Pinpoint the cell where the given text exists, returning its [x, y] midpoint coordinate. 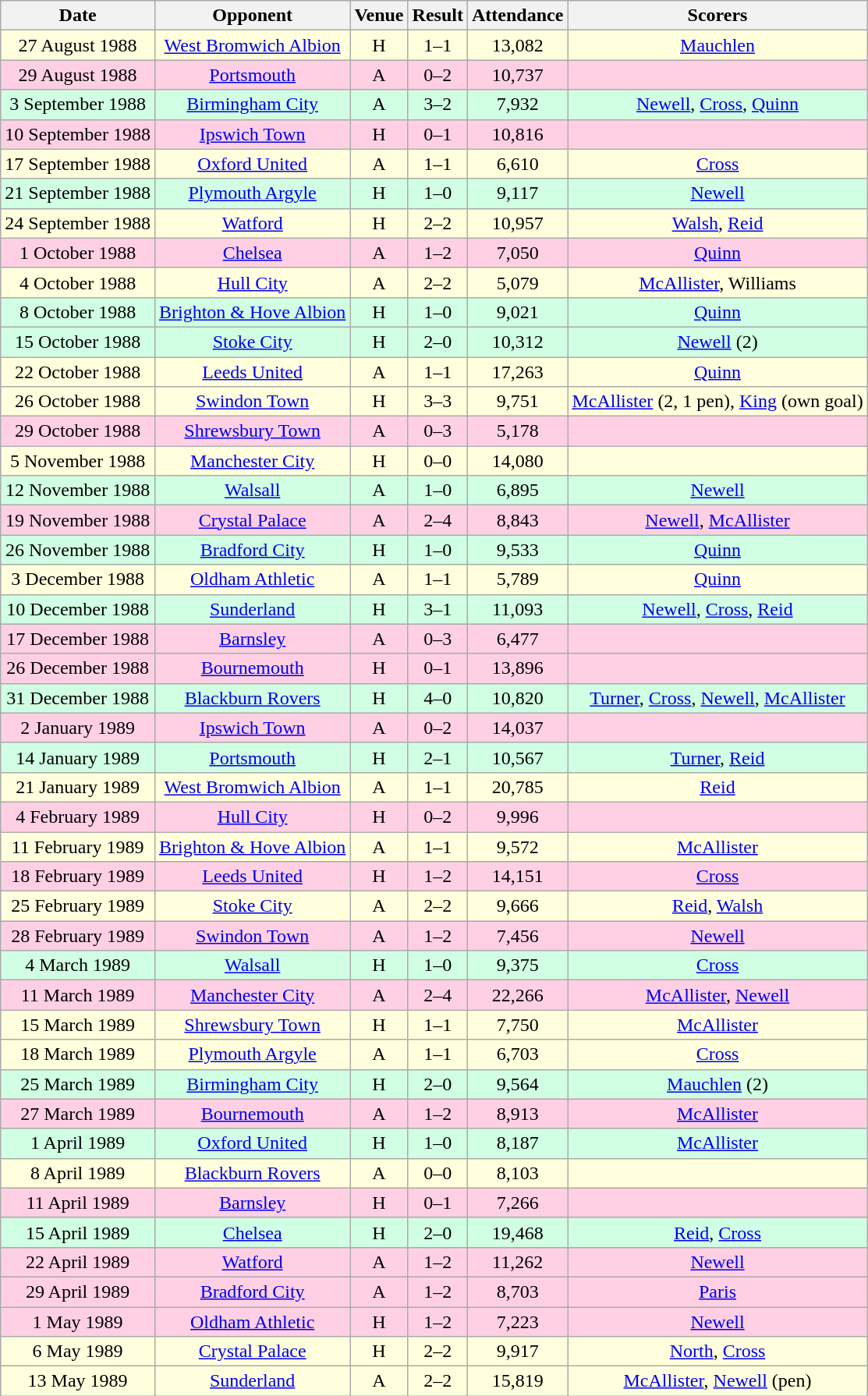
3 September 1988 [78, 105]
McAllister (2, 1 pen), King (own goal) [717, 402]
5,789 [517, 579]
3–2 [438, 105]
Reid, Walsh [717, 906]
26 October 1988 [78, 402]
9,564 [517, 1084]
25 March 1989 [78, 1084]
22 April 1989 [78, 1262]
McAllister, Williams [717, 282]
15 March 1989 [78, 1025]
11 March 1989 [78, 995]
5 November 1988 [78, 461]
7,456 [517, 936]
Mauchlen (2) [717, 1084]
8 October 1988 [78, 312]
10 December 1988 [78, 609]
13,896 [517, 668]
19 November 1988 [78, 520]
27 March 1989 [78, 1114]
15,819 [517, 1381]
14,080 [517, 461]
17 September 1988 [78, 164]
29 August 1988 [78, 75]
11,093 [517, 609]
7,932 [517, 105]
4 March 1989 [78, 966]
10 September 1988 [78, 134]
McAllister, Newell (pen) [717, 1381]
McAllister, Newell [717, 995]
8 April 1989 [78, 1173]
8,187 [517, 1143]
13,082 [517, 45]
Date [78, 16]
Scorers [717, 16]
20,785 [517, 787]
Venue [379, 16]
Walsh, Reid [717, 223]
8,843 [517, 520]
17 December 1988 [78, 639]
9,917 [517, 1352]
7,050 [517, 253]
Opponent [252, 16]
8,913 [517, 1114]
6,610 [517, 164]
Newell, McAllister [717, 520]
28 February 1989 [78, 936]
Paris [717, 1291]
25 February 1989 [78, 906]
3 December 1988 [78, 579]
14,037 [517, 728]
26 December 1988 [78, 668]
9,375 [517, 966]
4–0 [438, 698]
9,572 [517, 846]
9,996 [517, 817]
1 April 1989 [78, 1143]
2–1 [438, 757]
11 February 1989 [78, 846]
21 January 1989 [78, 787]
9,117 [517, 193]
7,223 [517, 1322]
Newell, Cross, Reid [717, 609]
9,666 [517, 906]
8,103 [517, 1173]
24 September 1988 [78, 223]
9,533 [517, 550]
Turner, Reid [717, 757]
10,816 [517, 134]
10,567 [517, 757]
6 May 1989 [78, 1352]
7,750 [517, 1025]
10,957 [517, 223]
19,468 [517, 1232]
10,737 [517, 75]
8,703 [517, 1291]
11,262 [517, 1262]
5,178 [517, 431]
Reid [717, 787]
29 October 1988 [78, 431]
Newell, Cross, Quinn [717, 105]
4 October 1988 [78, 282]
15 April 1989 [78, 1232]
1 October 1988 [78, 253]
Newell (2) [717, 342]
9,021 [517, 312]
15 October 1988 [78, 342]
18 February 1989 [78, 877]
5,079 [517, 282]
6,895 [517, 491]
10,312 [517, 342]
29 April 1989 [78, 1291]
26 November 1988 [78, 550]
22,266 [517, 995]
Turner, Cross, Newell, McAllister [717, 698]
2 January 1989 [78, 728]
11 April 1989 [78, 1203]
14,151 [517, 877]
31 December 1988 [78, 698]
Result [438, 16]
17,263 [517, 372]
6,477 [517, 639]
7,266 [517, 1203]
14 January 1989 [78, 757]
21 September 1988 [78, 193]
3–3 [438, 402]
18 March 1989 [78, 1054]
22 October 1988 [78, 372]
9,751 [517, 402]
10,820 [517, 698]
3–1 [438, 609]
Reid, Cross [717, 1232]
North, Cross [717, 1352]
12 November 1988 [78, 491]
13 May 1989 [78, 1381]
Attendance [517, 16]
27 August 1988 [78, 45]
4 February 1989 [78, 817]
1 May 1989 [78, 1322]
Mauchlen [717, 45]
6,703 [517, 1054]
